Determine the (X, Y) coordinate at the center of the cell enclosing the given text.  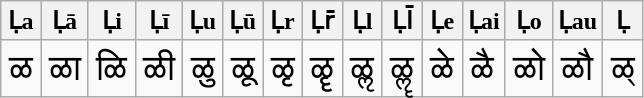
ळे (442, 68)
ळो (528, 68)
ळ् (623, 68)
ळै (484, 68)
ळृ (283, 68)
ळॣ (402, 68)
Ḷu (203, 21)
Ḷai (484, 21)
Ḷr (283, 21)
Ḷ (623, 21)
Ḷl (362, 21)
ळू (243, 68)
Ḷā (64, 21)
ळु (203, 68)
ळि (112, 68)
Ḷo (528, 21)
Ḷū (243, 21)
Ḷa (21, 21)
Ḷr̄ (322, 21)
ळौ (578, 68)
Ḷl̄ (402, 21)
Ḷi (112, 21)
Ḷau (578, 21)
ळॢ (362, 68)
Ḷī (158, 21)
ळा (64, 68)
Ḷe (442, 21)
ळ (21, 68)
ळी (158, 68)
ळॄ (322, 68)
